From the cell containing the given text, extract its center point as [X, Y] coordinate. 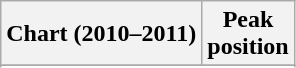
Peakposition [248, 34]
Chart (2010–2011) [102, 34]
